Find where the given text appears and provide that cell's center as (X, Y) coordinate. 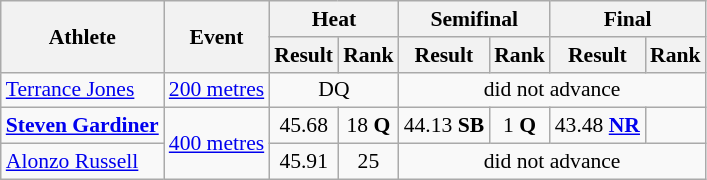
200 metres (216, 90)
400 metres (216, 144)
45.68 (304, 126)
Steven Gardiner (82, 126)
1 Q (520, 126)
Alonzo Russell (82, 162)
DQ (334, 90)
Event (216, 36)
Semifinal (474, 19)
Heat (334, 19)
Final (628, 19)
25 (368, 162)
Athlete (82, 36)
44.13 SB (444, 126)
Terrance Jones (82, 90)
18 Q (368, 126)
43.48 NR (598, 126)
45.91 (304, 162)
